Detect which cell encompasses the target text, then output its [x, y] center coordinate. 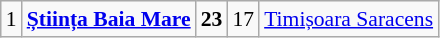
Timișoara Saracens [348, 19]
1 [12, 19]
Știința Baia Mare [109, 19]
17 [243, 19]
23 [212, 19]
